Locate the cell with the specified text and output its (X, Y) center coordinate. 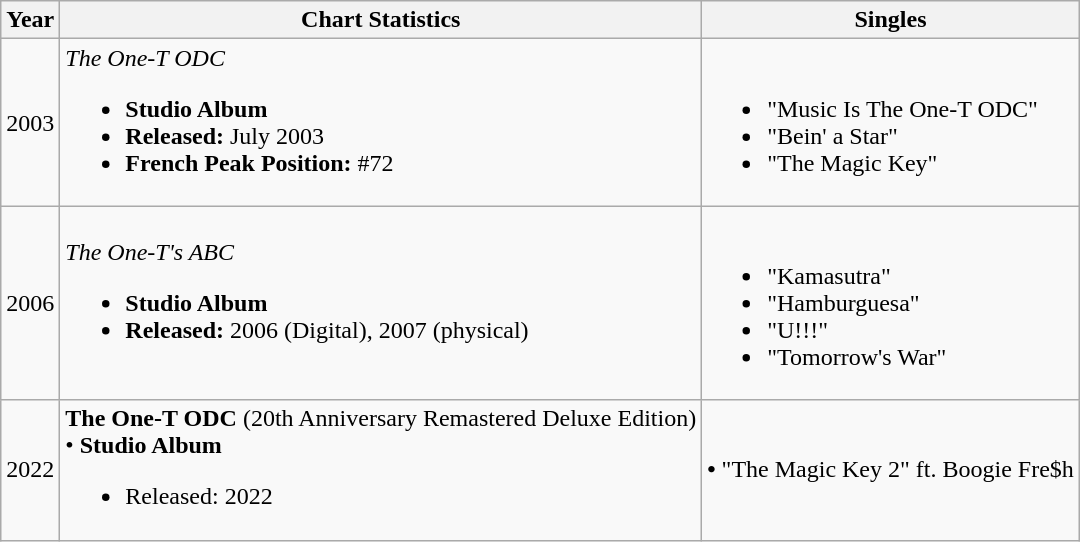
"Music Is The One-T ODC""Bein' a Star""The Magic Key" (891, 122)
The One-T ODCStudio AlbumReleased: July 2003French Peak Position: #72 (381, 122)
The One-T ODC (20th Anniversary Remastered Deluxe Edition)• Studio AlbumReleased: 2022 (381, 470)
2006 (30, 303)
The One-T's ABCStudio AlbumReleased: 2006 (Digital), 2007 (physical) (381, 303)
2022 (30, 470)
Singles (891, 20)
Chart Statistics (381, 20)
"Kamasutra""Hamburguesa""U!!!""Tomorrow's War" (891, 303)
• "The Magic Key 2" ft. Boogie Fre$h (891, 470)
Year (30, 20)
2003 (30, 122)
